Provide the [X, Y] coordinate of the cell's center where the given text is located.  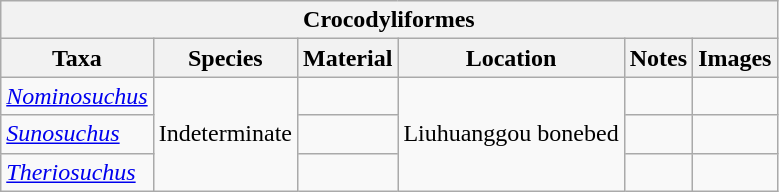
Indeterminate [225, 134]
Taxa [77, 58]
Notes [658, 58]
Species [225, 58]
Material [347, 58]
Sunosuchus [77, 134]
Liuhuanggou bonebed [511, 134]
Crocodyliformes [389, 20]
Theriosuchus [77, 172]
Location [511, 58]
Images [735, 58]
Nominosuchus [77, 96]
